Detect which cell encompasses the target text, then output its (X, Y) center coordinate. 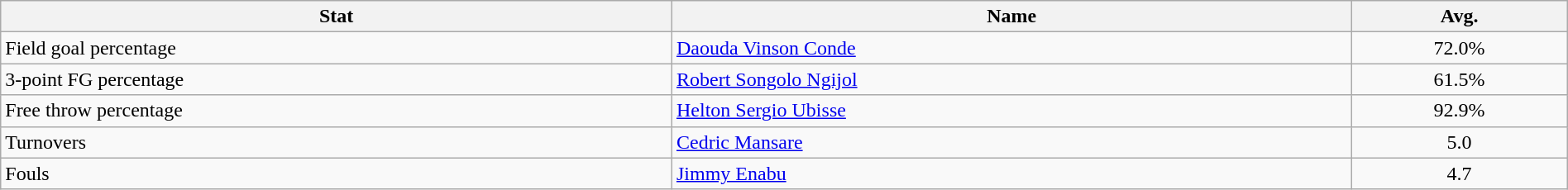
4.7 (1459, 173)
92.9% (1459, 111)
3-point FG percentage (337, 79)
Cedric Mansare (1011, 142)
Fouls (337, 173)
72.0% (1459, 48)
5.0 (1459, 142)
Avg. (1459, 17)
Stat (337, 17)
Jimmy Enabu (1011, 173)
Daouda Vinson Conde (1011, 48)
61.5% (1459, 79)
Free throw percentage (337, 111)
Turnovers (337, 142)
Helton Sergio Ubisse (1011, 111)
Field goal percentage (337, 48)
Name (1011, 17)
Robert Songolo Ngijol (1011, 79)
